Scan for the cell matching the given text and deliver its (X, Y) coordinate at center. 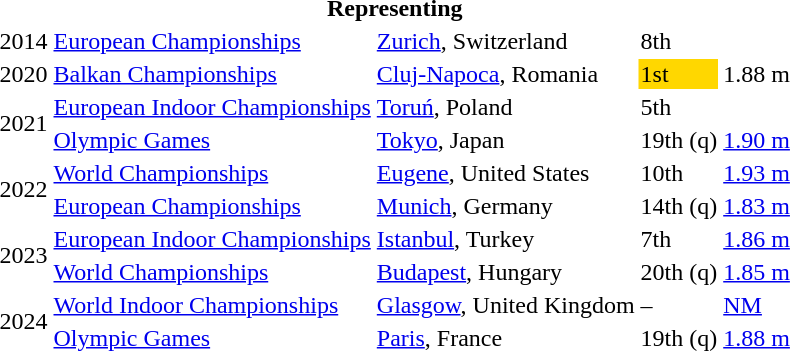
Budapest, Hungary (506, 272)
Istanbul, Turkey (506, 239)
Munich, Germany (506, 206)
– (679, 305)
Toruń, Poland (506, 107)
10th (679, 173)
Zurich, Switzerland (506, 41)
14th (q) (679, 206)
Cluj-Napoca, Romania (506, 74)
1st (679, 74)
7th (679, 239)
Eugene, United States (506, 173)
World Indoor Championships (212, 305)
Balkan Championships (212, 74)
Olympic Games (212, 140)
Glasgow, United Kingdom (506, 305)
8th (679, 41)
20th (q) (679, 272)
5th (679, 107)
19th (q) (679, 140)
Tokyo, Japan (506, 140)
